Output the [X, Y] coordinate of the center of the cell containing the given text.  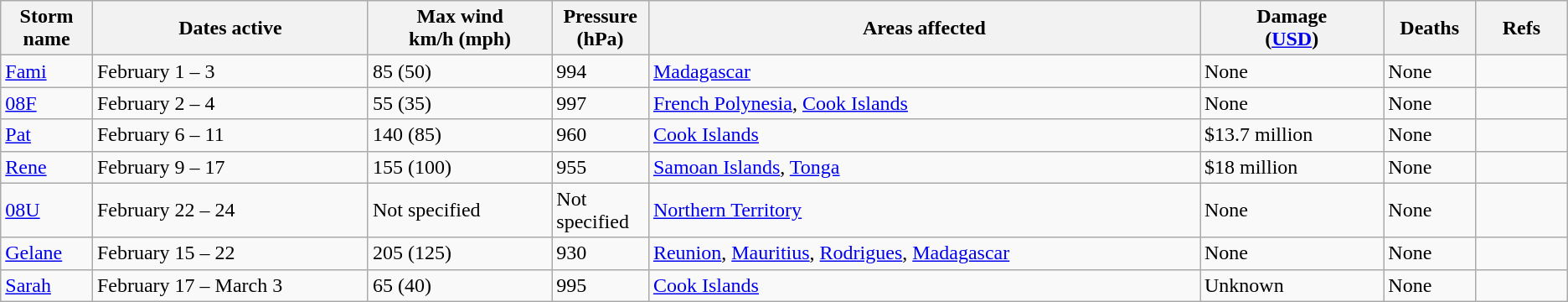
140 (85) [459, 135]
February 15 – 22 [230, 253]
Pat [47, 135]
February 17 – March 3 [230, 285]
Gelane [47, 253]
Samoan Islands, Tonga [924, 167]
February 6 – 11 [230, 135]
Deaths [1430, 29]
February 22 – 24 [230, 210]
$13.7 million [1292, 135]
85 (50) [459, 71]
Rene [47, 167]
Northern Territory [924, 210]
930 [601, 253]
Unknown [1292, 285]
French Polynesia, Cook Islands [924, 103]
960 [601, 135]
$18 million [1292, 167]
205 (125) [459, 253]
Madagascar [924, 71]
Pressure(hPa) [601, 29]
Sarah [47, 285]
Reunion, Mauritius, Rodrigues, Madagascar [924, 253]
08F [47, 103]
Damage(USD) [1292, 29]
Max windkm/h (mph) [459, 29]
Dates active [230, 29]
994 [601, 71]
Storm name [47, 29]
155 (100) [459, 167]
995 [601, 285]
955 [601, 167]
08U [47, 210]
February 1 – 3 [230, 71]
Areas affected [924, 29]
Refs [1521, 29]
February 9 – 17 [230, 167]
65 (40) [459, 285]
Fami [47, 71]
997 [601, 103]
55 (35) [459, 103]
February 2 – 4 [230, 103]
